Capture the cell that displays the provided text and extract its [X, Y] central coordinate. 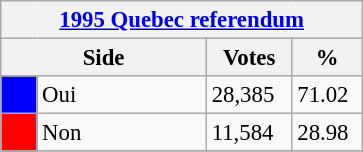
11,584 [249, 133]
Votes [249, 58]
Side [104, 58]
28.98 [328, 133]
Non [122, 133]
1995 Quebec referendum [182, 20]
71.02 [328, 95]
28,385 [249, 95]
Oui [122, 95]
% [328, 58]
